Pinpoint the cell where the given text exists, returning its (x, y) midpoint coordinate. 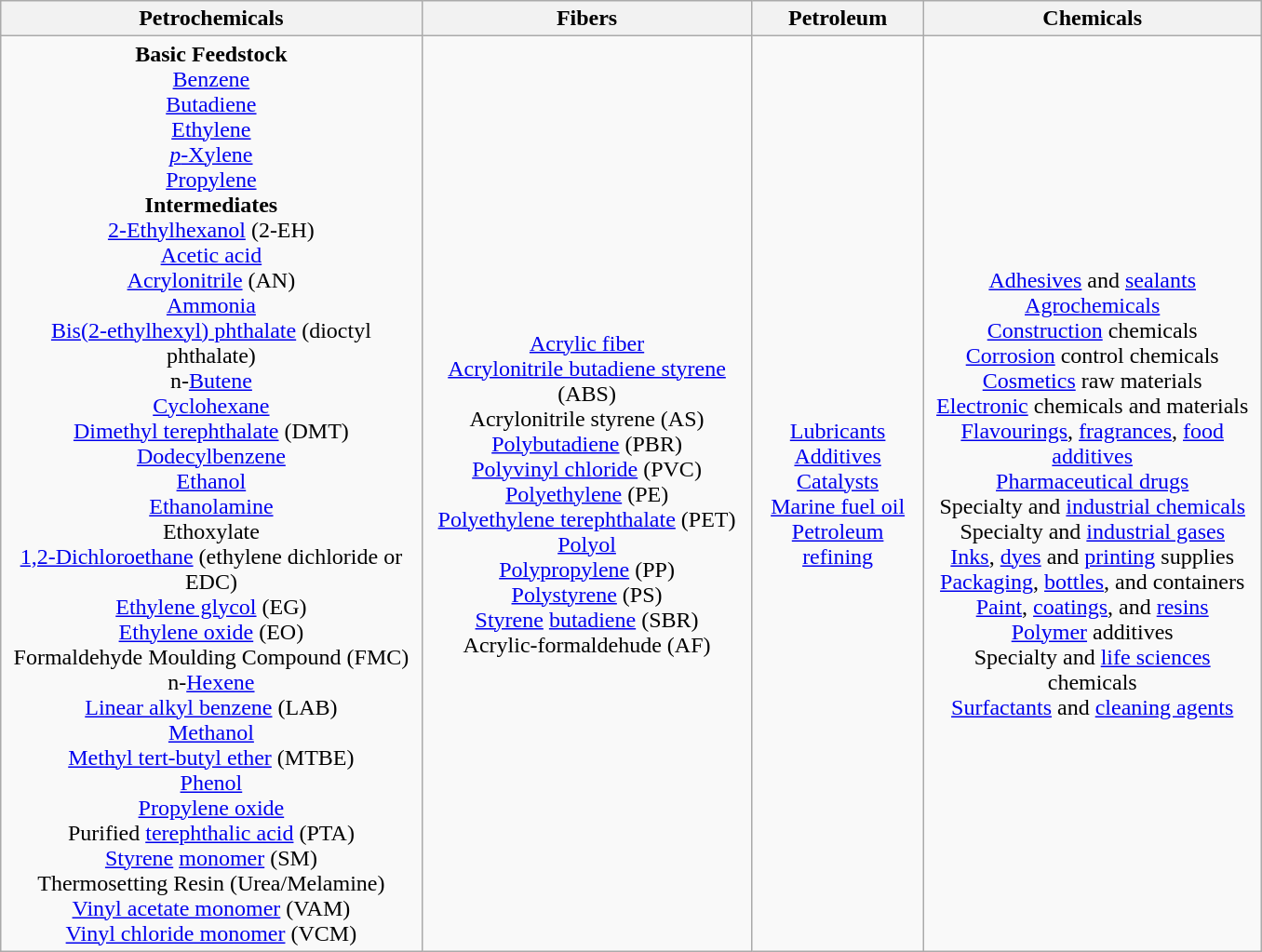
Fibers (586, 19)
Petroleum (838, 19)
LubricantsAdditivesCatalysts Marine fuel oilPetroleum refining (838, 493)
Chemicals (1093, 19)
Petrochemicals (211, 19)
